Provide the (X, Y) coordinate of the cell's center where the given text is located.  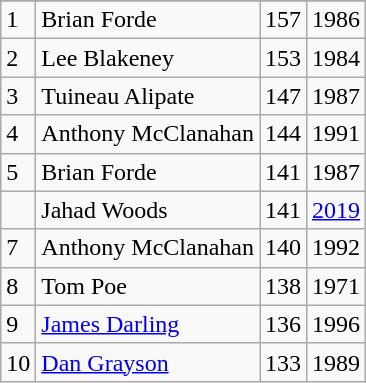
Dan Grayson (148, 362)
1989 (336, 362)
1971 (336, 286)
1984 (336, 58)
4 (18, 134)
1 (18, 20)
3 (18, 96)
2 (18, 58)
140 (284, 248)
1991 (336, 134)
1996 (336, 324)
Jahad Woods (148, 210)
Lee Blakeney (148, 58)
2019 (336, 210)
8 (18, 286)
144 (284, 134)
136 (284, 324)
157 (284, 20)
138 (284, 286)
Tom Poe (148, 286)
7 (18, 248)
9 (18, 324)
Tuineau Alipate (148, 96)
1986 (336, 20)
1992 (336, 248)
James Darling (148, 324)
10 (18, 362)
153 (284, 58)
147 (284, 96)
133 (284, 362)
5 (18, 172)
